Identify which cell holds the provided text, then report its (X, Y) central coordinate. 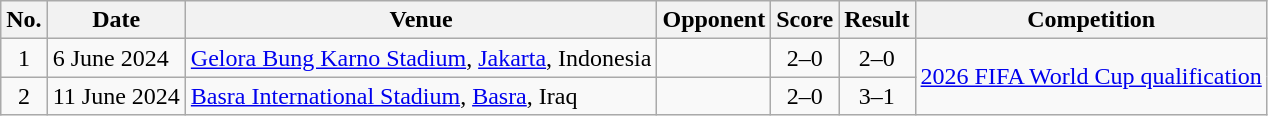
3–1 (877, 96)
2 (24, 96)
Opponent (714, 20)
Date (116, 20)
Gelora Bung Karno Stadium, Jakarta, Indonesia (421, 58)
6 June 2024 (116, 58)
No. (24, 20)
Result (877, 20)
Basra International Stadium, Basra, Iraq (421, 96)
Score (805, 20)
2026 FIFA World Cup qualification (1091, 77)
Venue (421, 20)
11 June 2024 (116, 96)
1 (24, 58)
Competition (1091, 20)
